Return the [x, y] coordinate for the center point of the cell that contains the specified text.  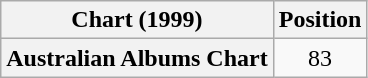
83 [320, 58]
Chart (1999) [137, 20]
Australian Albums Chart [137, 58]
Position [320, 20]
